Output the [X, Y] coordinate of the center of the cell containing the given text.  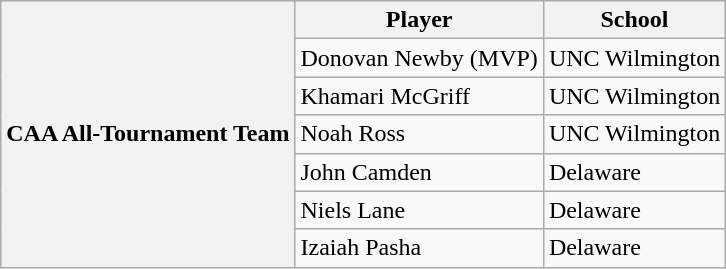
Donovan Newby (MVP) [419, 58]
CAA All-Tournament Team [148, 134]
Izaiah Pasha [419, 248]
Khamari McGriff [419, 96]
Niels Lane [419, 210]
Player [419, 20]
School [634, 20]
John Camden [419, 172]
Noah Ross [419, 134]
